Pinpoint the cell where the given text exists, returning its [X, Y] midpoint coordinate. 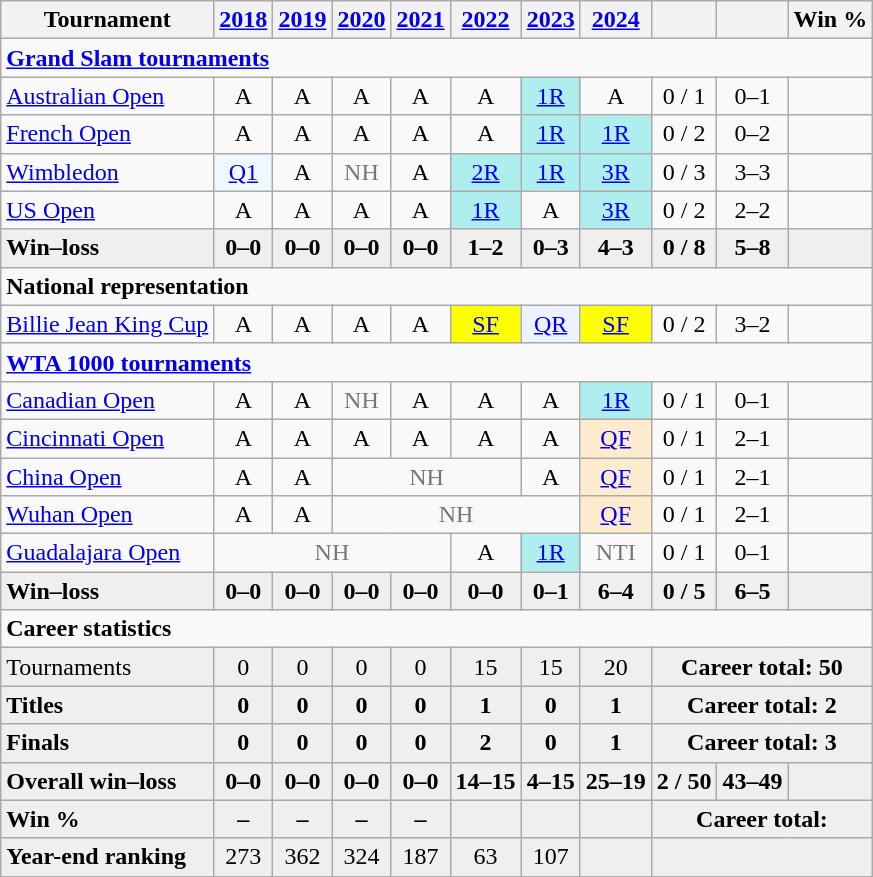
QR [550, 324]
2 [486, 743]
Grand Slam tournaments [437, 58]
Overall win–loss [108, 781]
Cincinnati Open [108, 438]
362 [302, 857]
4–3 [616, 248]
4–15 [550, 781]
3–3 [752, 172]
2019 [302, 20]
Finals [108, 743]
0–2 [752, 134]
2021 [420, 20]
0 / 8 [684, 248]
National representation [437, 286]
25–19 [616, 781]
2023 [550, 20]
Career total: 2 [762, 705]
WTA 1000 tournaments [437, 362]
273 [244, 857]
Billie Jean King Cup [108, 324]
107 [550, 857]
2–2 [752, 210]
20 [616, 667]
14–15 [486, 781]
Canadian Open [108, 400]
Year-end ranking [108, 857]
187 [420, 857]
Career statistics [437, 629]
2018 [244, 20]
Australian Open [108, 96]
Career total: 50 [762, 667]
Q1 [244, 172]
1–2 [486, 248]
324 [362, 857]
2 / 50 [684, 781]
2024 [616, 20]
Tournaments [108, 667]
Titles [108, 705]
63 [486, 857]
6–4 [616, 591]
US Open [108, 210]
5–8 [752, 248]
Career total: 3 [762, 743]
3–2 [752, 324]
China Open [108, 477]
0 / 3 [684, 172]
Wimbledon [108, 172]
French Open [108, 134]
43–49 [752, 781]
0–3 [550, 248]
Career total: [762, 819]
NTI [616, 553]
Wuhan Open [108, 515]
2022 [486, 20]
0 / 5 [684, 591]
Guadalajara Open [108, 553]
2R [486, 172]
6–5 [752, 591]
Tournament [108, 20]
2020 [362, 20]
